Capture the cell that displays the provided text and extract its [X, Y] central coordinate. 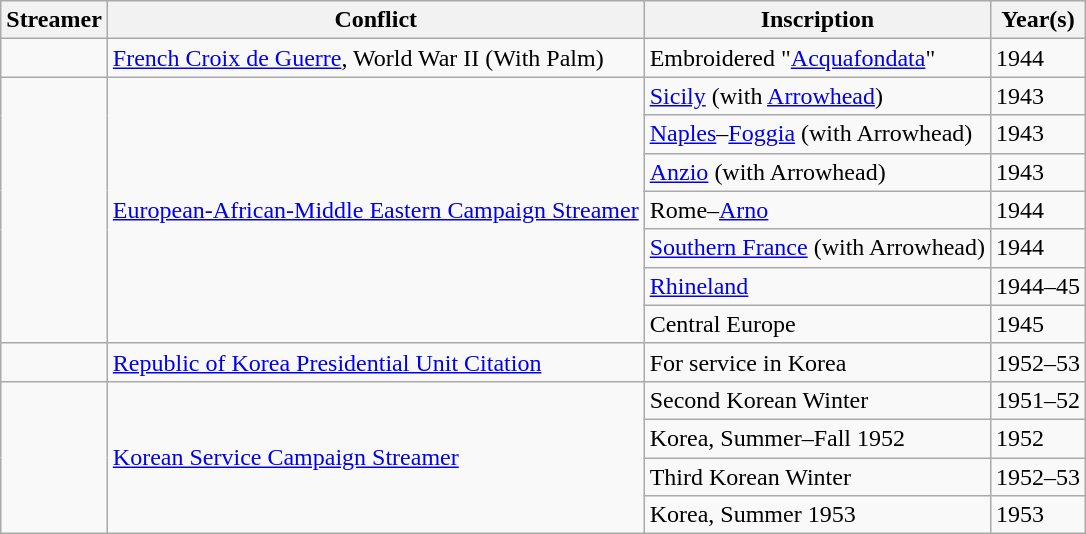
Korea, Summer–Fall 1952 [817, 438]
French Croix de Guerre, World War II (With Palm) [376, 58]
Conflict [376, 20]
Rome–Arno [817, 210]
1953 [1038, 515]
Year(s) [1038, 20]
Republic of Korea Presidential Unit Citation [376, 362]
Naples–Foggia (with Arrowhead) [817, 134]
Inscription [817, 20]
1951–52 [1038, 400]
1952 [1038, 438]
Central Europe [817, 324]
Anzio (with Arrowhead) [817, 172]
Second Korean Winter [817, 400]
Streamer [54, 20]
Southern France (with Arrowhead) [817, 248]
1944–45 [1038, 286]
For service in Korea [817, 362]
Korea, Summer 1953 [817, 515]
Embroidered "Acquafondata" [817, 58]
1945 [1038, 324]
Third Korean Winter [817, 477]
European-African-Middle Eastern Campaign Streamer [376, 210]
Sicily (with Arrowhead) [817, 96]
Rhineland [817, 286]
Korean Service Campaign Streamer [376, 457]
